For the text-containing cell, return its midpoint in [x, y] coordinate format. 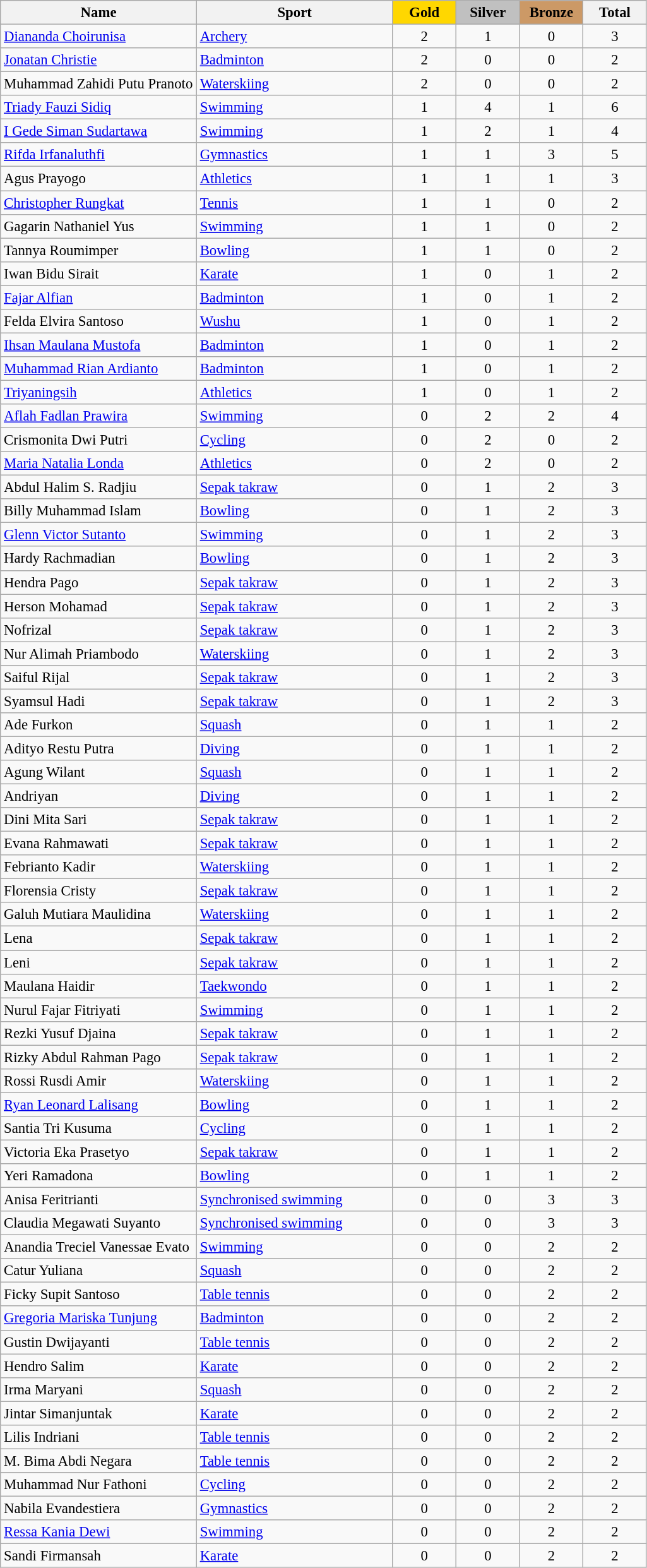
Claudia Megawati Suyanto [98, 1223]
I Gede Siman Sudartawa [98, 131]
Herson Mohamad [98, 606]
Jintar Simanjuntak [98, 1413]
Catur Yuliana [98, 1271]
Hendro Salim [98, 1366]
Gold [424, 13]
Maria Natalia Londa [98, 464]
Abdul Halim S. Radjiu [98, 488]
Ressa Kania Dewi [98, 1532]
Florensia Cristy [98, 891]
Anandia Treciel Vanessae Evato [98, 1247]
Muhammad Rian Ardianto [98, 369]
Total [615, 13]
Rifda Irfanaluthfi [98, 155]
Christopher Rungkat [98, 203]
Bronze [552, 13]
Archery [294, 37]
Adityo Restu Putra [98, 748]
Glenn Victor Sutanto [98, 535]
Sandi Firmansah [98, 1556]
Agus Prayogo [98, 179]
Santia Tri Kusuma [98, 1128]
Iwan Bidu Sirait [98, 273]
Rossi Rusdi Amir [98, 1081]
Lilis Indriani [98, 1437]
Victoria Eka Prasetyo [98, 1152]
Evana Rahmawati [98, 844]
Jonatan Christie [98, 60]
Nofrizal [98, 630]
Maulana Haidir [98, 986]
Crismonita Dwi Putri [98, 440]
Gustin Dwijayanti [98, 1342]
Muhammad Nur Fathoni [98, 1485]
Gregoria Mariska Tunjung [98, 1319]
Tennis [294, 203]
Febrianto Kadir [98, 867]
Galuh Mutiara Maulidina [98, 915]
Triyaningsih [98, 392]
Rezki Yusuf Djaina [98, 1033]
Syamsul Hadi [98, 701]
Gagarin Nathaniel Yus [98, 226]
Rizky Abdul Rahman Pago [98, 1057]
Aflah Fadlan Prawira [98, 416]
Muhammad Zahidi Putu Pranoto [98, 84]
Fajar Alfian [98, 297]
Yeri Ramadona [98, 1176]
Nurul Fajar Fitriyati [98, 1010]
Andriyan [98, 796]
Felda Elvira Santoso [98, 321]
Agung Wilant [98, 772]
Billy Muhammad Islam [98, 511]
Triady Fauzi Sidiq [98, 107]
Leni [98, 962]
Ihsan Maulana Mustofa [98, 345]
Hendra Pago [98, 582]
Wushu [294, 321]
Name [98, 13]
Sport [294, 13]
Ficky Supit Santoso [98, 1295]
Dini Mita Sari [98, 820]
Irma Maryani [98, 1389]
Silver [489, 13]
Lena [98, 938]
Taekwondo [294, 986]
M. Bima Abdi Negara [98, 1461]
Ryan Leonard Lalisang [98, 1104]
Anisa Feritrianti [98, 1200]
5 [615, 155]
Hardy Rachmadian [98, 559]
Diananda Choirunisa [98, 37]
Tannya Roumimper [98, 250]
Ade Furkon [98, 725]
Nabila Evandestiera [98, 1508]
Saiful Rijal [98, 678]
Nur Alimah Priambodo [98, 654]
6 [615, 107]
